Return (X, Y) of the center of cell containing provided text 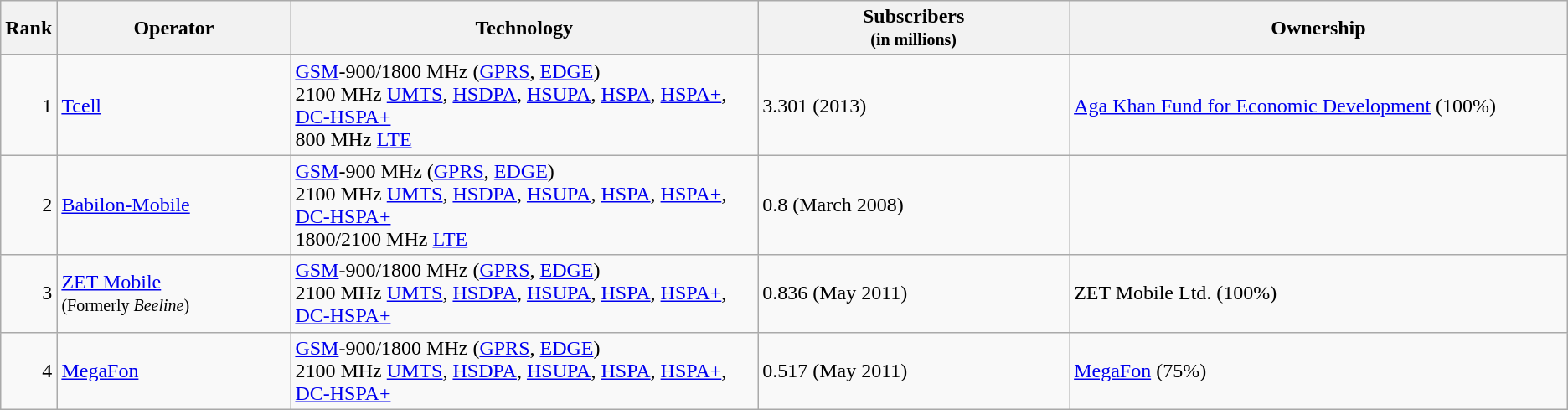
0.8 (March 2008) (914, 205)
0.836 (May 2011) (914, 293)
3 (28, 293)
MegaFon (174, 371)
3.301 (2013) (914, 106)
Technology (524, 29)
2 (28, 205)
GSM-900 MHz (GPRS, EDGE) 2100 MHz UMTS, HSDPA, HSUPA, HSPA, HSPA+, DC-HSPA+ 1800/2100 MHz LTE (524, 205)
0.517 (May 2011) (914, 371)
Tcell (174, 106)
Subscribers(in millions) (914, 29)
Babilon-Mobile (174, 205)
MegaFon (75%) (1318, 371)
Aga Khan Fund for Economic Development (100%) (1318, 106)
Ownership (1318, 29)
1 (28, 106)
Rank (28, 29)
Operator (174, 29)
GSM-900/1800 MHz (GPRS, EDGE) 2100 MHz UMTS, HSDPA, HSUPA, HSPA, HSPA+, DC-HSPA+ 800 MHz LTE (524, 106)
4 (28, 371)
ZET Mobile Ltd. (100%) (1318, 293)
ZET Mobile(Formerly Beeline) (174, 293)
